Output the [x, y] coordinate of the center of the cell containing the given text.  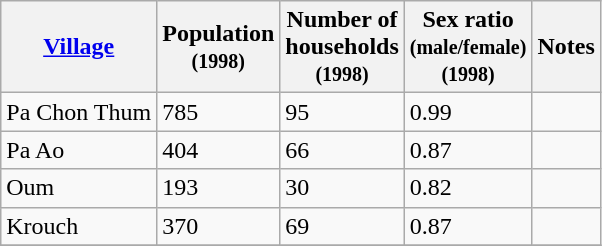
0.82 [468, 188]
Notes [566, 47]
Number ofhouseholds(1998) [342, 47]
Pa Ao [79, 150]
0.99 [468, 112]
Oum [79, 188]
66 [342, 150]
Sex ratio(male/female)(1998) [468, 47]
Population(1998) [218, 47]
95 [342, 112]
Krouch [79, 226]
193 [218, 188]
69 [342, 226]
Pa Chon Thum [79, 112]
370 [218, 226]
30 [342, 188]
404 [218, 150]
Village [79, 47]
785 [218, 112]
